Detect which cell encompasses the target text, then output its [X, Y] center coordinate. 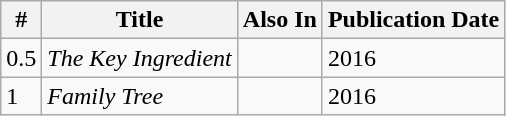
Also In [280, 20]
Publication Date [413, 20]
0.5 [22, 58]
The Key Ingredient [140, 58]
1 [22, 96]
Family Tree [140, 96]
Title [140, 20]
# [22, 20]
